Return the [X, Y] coordinate for the center point of the cell that contains the specified text.  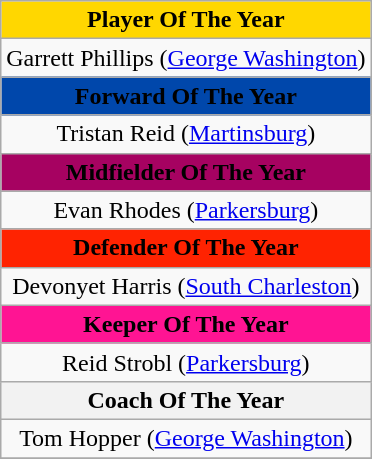
Midfielder Of The Year [186, 172]
Reid Strobl (Parkersburg) [186, 362]
Tristan Reid (Martinsburg) [186, 134]
Evan Rhodes (Parkersburg) [186, 210]
Player Of The Year [186, 20]
Defender Of The Year [186, 248]
Garrett Phillips (George Washington) [186, 58]
Tom Hopper (George Washington) [186, 438]
Forward Of The Year [186, 96]
Keeper Of The Year [186, 324]
Devonyet Harris (South Charleston) [186, 286]
Coach Of The Year [186, 400]
